Return [X, Y] of the center of cell containing provided text 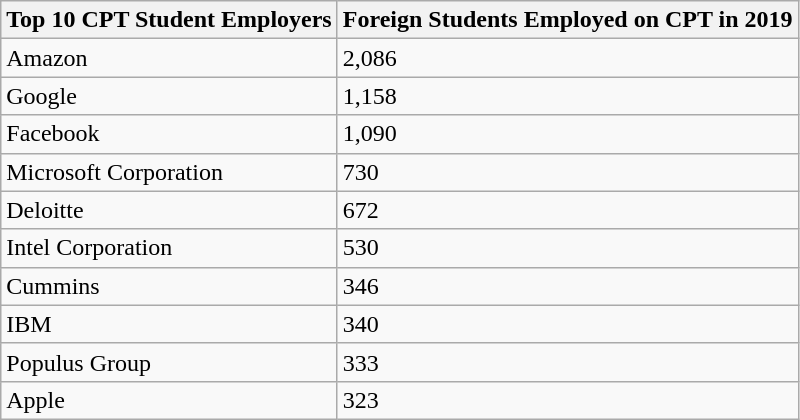
1,090 [568, 134]
Amazon [169, 58]
Apple [169, 400]
Populus Group [169, 362]
346 [568, 286]
Facebook [169, 134]
Top 10 CPT Student Employers [169, 20]
Cummins [169, 286]
Google [169, 96]
672 [568, 210]
730 [568, 172]
IBM [169, 324]
Intel Corporation [169, 248]
333 [568, 362]
Microsoft Corporation [169, 172]
530 [568, 248]
340 [568, 324]
1,158 [568, 96]
323 [568, 400]
Foreign Students Employed on CPT in 2019 [568, 20]
Deloitte [169, 210]
2,086 [568, 58]
